For the text-containing cell, return its midpoint in (x, y) coordinate format. 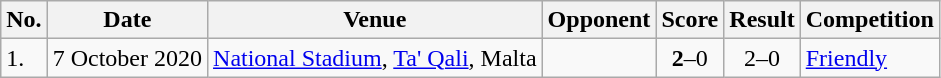
No. (24, 20)
Result (762, 20)
1. (24, 58)
Friendly (870, 58)
Venue (376, 20)
7 October 2020 (127, 58)
Score (690, 20)
Opponent (599, 20)
National Stadium, Ta' Qali, Malta (376, 58)
Competition (870, 20)
Date (127, 20)
